For the text-containing cell, return its midpoint in [X, Y] coordinate format. 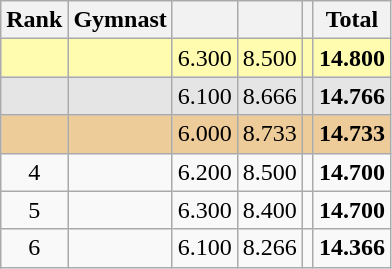
8.666 [270, 96]
6.000 [204, 134]
5 [34, 210]
Total [352, 20]
14.766 [352, 96]
14.733 [352, 134]
8.266 [270, 248]
4 [34, 172]
8.733 [270, 134]
14.366 [352, 248]
Gymnast [120, 20]
8.400 [270, 210]
6 [34, 248]
Rank [34, 20]
14.800 [352, 58]
6.200 [204, 172]
